Return the [X, Y] coordinate for the center point of the cell that contains the specified text.  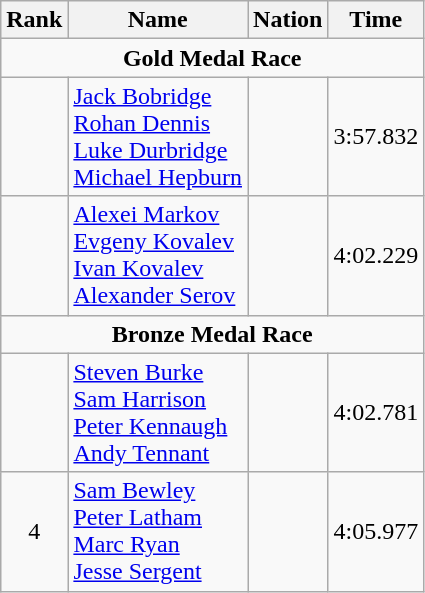
3:57.832 [376, 136]
Sam BewleyPeter Latham Marc Ryan Jesse Sergent [158, 532]
4:02.781 [376, 412]
Jack BobridgeRohan Dennis Luke Durbridge Michael Hepburn [158, 136]
Rank [34, 20]
Alexei MarkovEvgeny Kovalev Ivan Kovalev Alexander Serov [158, 256]
Nation [288, 20]
4 [34, 532]
4:05.977 [376, 532]
Steven BurkeSam Harrison Peter Kennaugh Andy Tennant [158, 412]
Time [376, 20]
4:02.229 [376, 256]
Gold Medal Race [212, 58]
Name [158, 20]
Bronze Medal Race [212, 334]
